Pinpoint the cell where the given text exists, returning its [X, Y] midpoint coordinate. 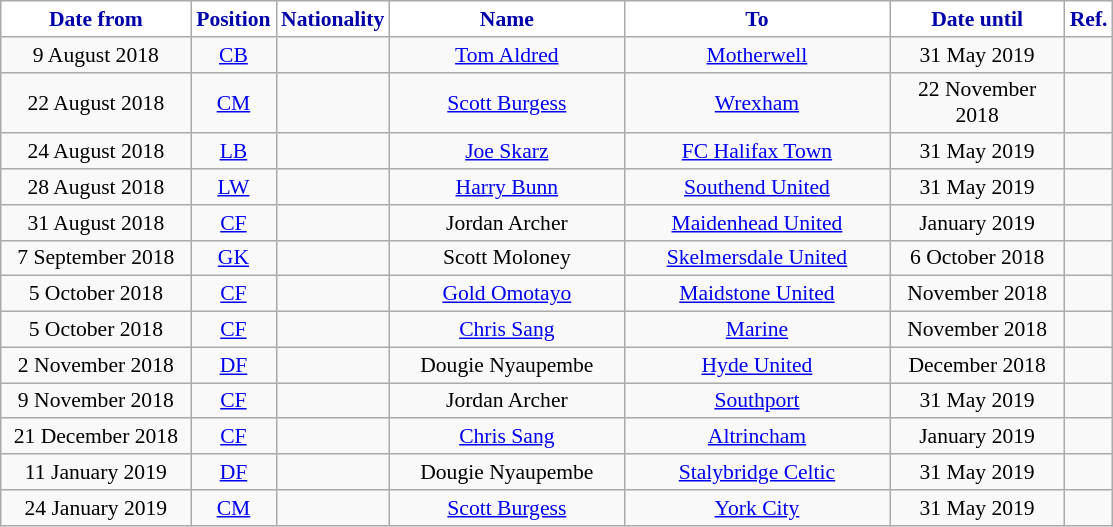
CB [234, 55]
Stalybridge Celtic [756, 472]
Date until [978, 19]
Gold Omotayo [506, 294]
FC Halifax Town [756, 152]
GK [234, 258]
Date from [96, 19]
December 2018 [978, 365]
Harry Bunn [506, 187]
31 August 2018 [96, 223]
2 November 2018 [96, 365]
To [756, 19]
11 January 2019 [96, 472]
Southend United [756, 187]
Maidstone United [756, 294]
Maidenhead United [756, 223]
22 November 2018 [978, 102]
Hyde United [756, 365]
9 August 2018 [96, 55]
6 October 2018 [978, 258]
Tom Aldred [506, 55]
7 September 2018 [96, 258]
Name [506, 19]
Altrincham [756, 437]
24 January 2019 [96, 508]
28 August 2018 [96, 187]
LB [234, 152]
Nationality [332, 19]
LW [234, 187]
Motherwell [756, 55]
Ref. [1089, 19]
Wrexham [756, 102]
9 November 2018 [96, 401]
Marine [756, 330]
Position [234, 19]
Scott Moloney [506, 258]
22 August 2018 [96, 102]
21 December 2018 [96, 437]
Joe Skarz [506, 152]
Southport [756, 401]
York City [756, 508]
24 August 2018 [96, 152]
Skelmersdale United [756, 258]
